Return the [X, Y] coordinate for the center point of the cell that contains the specified text.  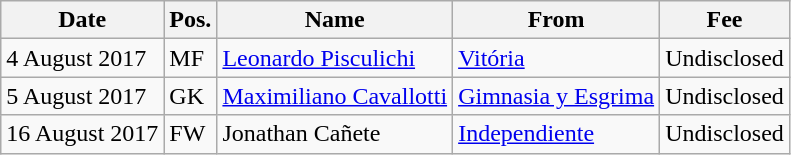
Pos. [190, 20]
5 August 2017 [82, 96]
Jonathan Cañete [335, 134]
16 August 2017 [82, 134]
Maximiliano Cavallotti [335, 96]
Name [335, 20]
Fee [725, 20]
4 August 2017 [82, 58]
MF [190, 58]
Leonardo Pisculichi [335, 58]
Independiente [556, 134]
Gimnasia y Esgrima [556, 96]
Vitória [556, 58]
Date [82, 20]
GK [190, 96]
FW [190, 134]
From [556, 20]
